Identify which cell holds the provided text, then report its [x, y] central coordinate. 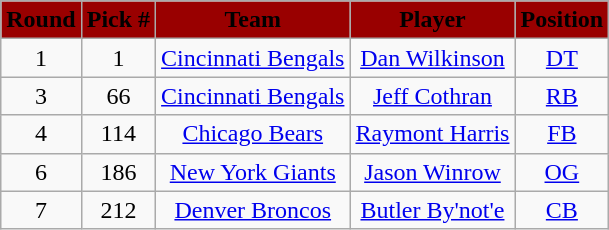
Chicago Bears [253, 134]
Player [432, 20]
Pick # [118, 20]
Butler By'not'e [432, 210]
3 [41, 96]
Position [562, 20]
212 [118, 210]
7 [41, 210]
4 [41, 134]
OG [562, 172]
Team [253, 20]
Denver Broncos [253, 210]
Dan Wilkinson [432, 58]
66 [118, 96]
Raymont Harris [432, 134]
Jeff Cothran [432, 96]
Round [41, 20]
186 [118, 172]
FB [562, 134]
DT [562, 58]
CB [562, 210]
6 [41, 172]
New York Giants [253, 172]
Jason Winrow [432, 172]
114 [118, 134]
RB [562, 96]
